Return the [X, Y] coordinate for the center point of the cell that contains the specified text.  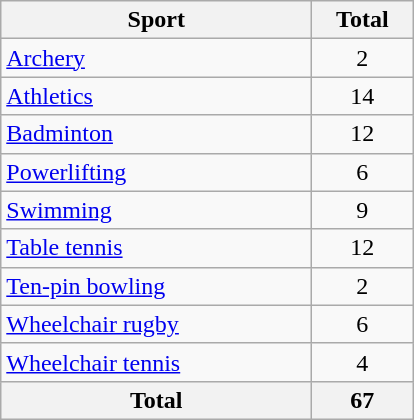
Powerlifting [156, 172]
Archery [156, 58]
Athletics [156, 96]
4 [362, 362]
Ten-pin bowling [156, 286]
Wheelchair tennis [156, 362]
67 [362, 400]
9 [362, 210]
Swimming [156, 210]
Table tennis [156, 248]
Sport [156, 20]
Wheelchair rugby [156, 324]
14 [362, 96]
Badminton [156, 134]
